Identify which cell holds the provided text, then report its (X, Y) central coordinate. 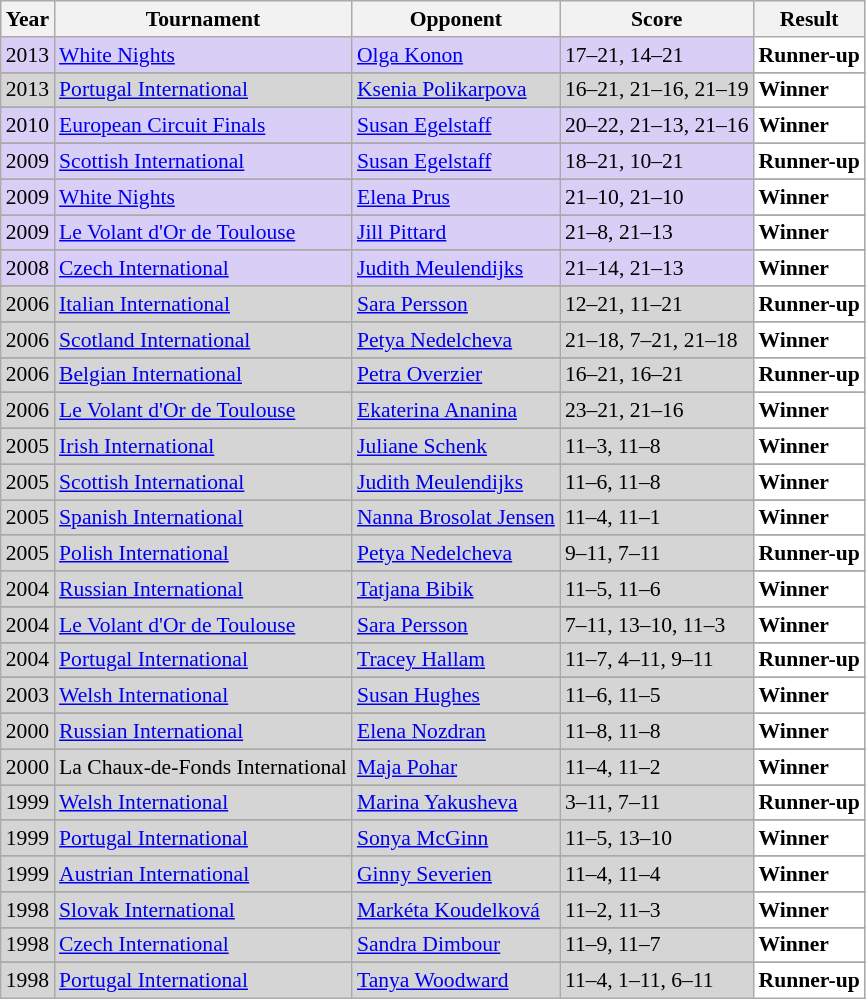
21–10, 21–10 (657, 197)
Opponent (456, 19)
Spanish International (203, 518)
Austrian International (203, 874)
Maja Pohar (456, 767)
Nanna Brosolat Jensen (456, 518)
20–22, 21–13, 21–16 (657, 126)
18–21, 10–21 (657, 162)
Elena Prus (456, 197)
Juliane Schenk (456, 447)
Year (28, 19)
11–7, 4–11, 9–11 (657, 660)
Score (657, 19)
11–3, 11–8 (657, 447)
11–8, 11–8 (657, 732)
9–11, 7–11 (657, 554)
European Circuit Finals (203, 126)
11–4, 11–1 (657, 518)
Tanya Woodward (456, 981)
Italian International (203, 304)
Scotland International (203, 340)
Tracey Hallam (456, 660)
Tournament (203, 19)
Susan Hughes (456, 696)
Belgian International (203, 375)
11–4, 1–11, 6–11 (657, 981)
2008 (28, 269)
Tatjana Bibik (456, 589)
Ginny Severien (456, 874)
Slovak International (203, 910)
Irish International (203, 447)
3–11, 7–11 (657, 803)
2003 (28, 696)
Jill Pittard (456, 233)
11–4, 11–2 (657, 767)
11–5, 13–10 (657, 839)
Result (808, 19)
Sonya McGinn (456, 839)
11–6, 11–5 (657, 696)
Olga Konon (456, 55)
Ksenia Polikarpova (456, 90)
17–21, 14–21 (657, 55)
Petra Overzier (456, 375)
21–18, 7–21, 21–18 (657, 340)
7–11, 13–10, 11–3 (657, 625)
Markéta Koudelková (456, 910)
23–21, 21–16 (657, 411)
16–21, 21–16, 21–19 (657, 90)
2010 (28, 126)
11–6, 11–8 (657, 482)
11–5, 11–6 (657, 589)
11–9, 11–7 (657, 945)
Polish International (203, 554)
21–8, 21–13 (657, 233)
La Chaux-de-Fonds International (203, 767)
11–2, 11–3 (657, 910)
Sandra Dimbour (456, 945)
16–21, 16–21 (657, 375)
21–14, 21–13 (657, 269)
Elena Nozdran (456, 732)
Ekaterina Ananina (456, 411)
12–21, 11–21 (657, 304)
Marina Yakusheva (456, 803)
11–4, 11–4 (657, 874)
